Locate the cell with the specified text and output its [X, Y] center coordinate. 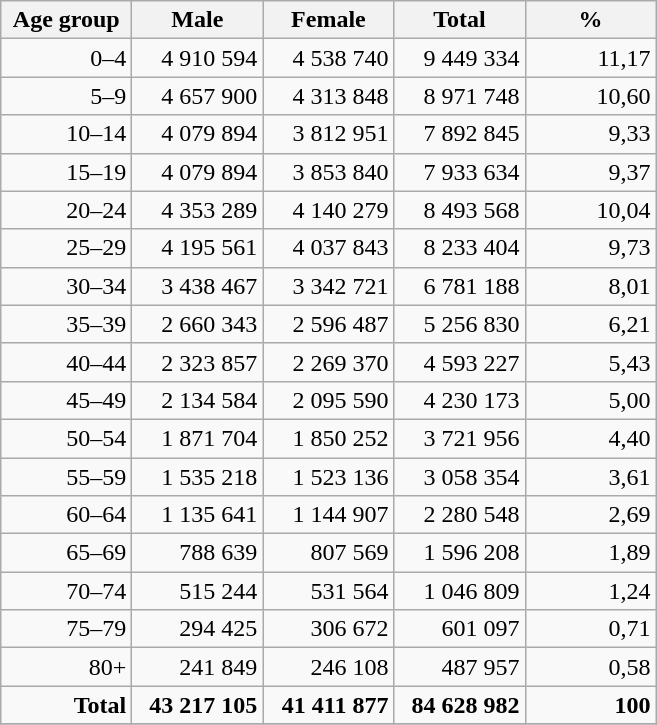
10,60 [590, 96]
487 957 [460, 667]
Male [198, 20]
3 853 840 [328, 172]
1 523 136 [328, 477]
% [590, 20]
80+ [66, 667]
7 892 845 [460, 134]
9,73 [590, 248]
3 438 467 [198, 286]
60–64 [66, 515]
1 144 907 [328, 515]
30–34 [66, 286]
4 037 843 [328, 248]
2 134 584 [198, 400]
4 593 227 [460, 362]
4 140 279 [328, 210]
40–44 [66, 362]
4,40 [590, 438]
65–69 [66, 553]
601 097 [460, 629]
2 323 857 [198, 362]
5,43 [590, 362]
1,89 [590, 553]
241 849 [198, 667]
6,21 [590, 324]
306 672 [328, 629]
1 596 208 [460, 553]
43 217 105 [198, 705]
100 [590, 705]
0,71 [590, 629]
294 425 [198, 629]
4 230 173 [460, 400]
25–29 [66, 248]
9,33 [590, 134]
2 660 343 [198, 324]
5 256 830 [460, 324]
8 493 568 [460, 210]
2 095 590 [328, 400]
8 971 748 [460, 96]
8 233 404 [460, 248]
9 449 334 [460, 58]
35–39 [66, 324]
515 244 [198, 591]
531 564 [328, 591]
50–54 [66, 438]
0,58 [590, 667]
788 639 [198, 553]
Female [328, 20]
1 135 641 [198, 515]
4 313 848 [328, 96]
0–4 [66, 58]
2 596 487 [328, 324]
55–59 [66, 477]
1 850 252 [328, 438]
1,24 [590, 591]
6 781 188 [460, 286]
4 657 900 [198, 96]
8,01 [590, 286]
41 411 877 [328, 705]
807 569 [328, 553]
3,61 [590, 477]
11,17 [590, 58]
4 538 740 [328, 58]
10,04 [590, 210]
7 933 634 [460, 172]
246 108 [328, 667]
9,37 [590, 172]
2 269 370 [328, 362]
4 910 594 [198, 58]
75–79 [66, 629]
2,69 [590, 515]
3 721 956 [460, 438]
1 046 809 [460, 591]
4 195 561 [198, 248]
15–19 [66, 172]
1 535 218 [198, 477]
2 280 548 [460, 515]
Age group [66, 20]
1 871 704 [198, 438]
5,00 [590, 400]
84 628 982 [460, 705]
3 342 721 [328, 286]
5–9 [66, 96]
4 353 289 [198, 210]
3 812 951 [328, 134]
45–49 [66, 400]
70–74 [66, 591]
20–24 [66, 210]
10–14 [66, 134]
3 058 354 [460, 477]
